Detect which cell encompasses the target text, then output its [X, Y] center coordinate. 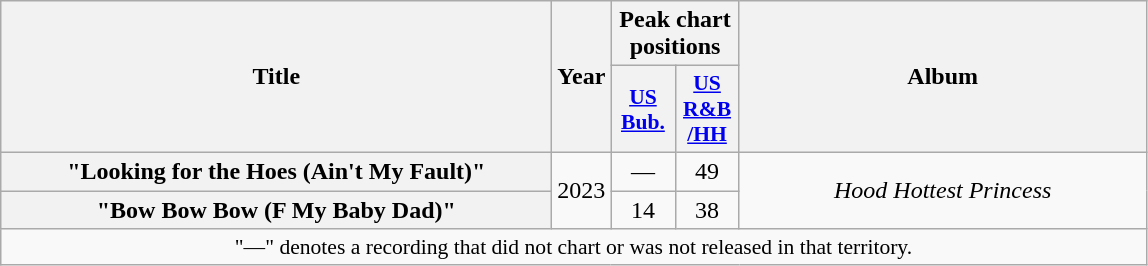
Album [942, 77]
Title [276, 77]
"—" denotes a recording that did not chart or was not released in that territory. [574, 247]
USR&B/HH [707, 110]
"Bow Bow Bow (F My Baby Dad)" [276, 209]
38 [707, 209]
49 [707, 171]
"Looking for the Hoes (Ain't My Fault)" [276, 171]
USBub. [643, 110]
2023 [582, 190]
14 [643, 209]
Year [582, 77]
— [643, 171]
Peak chart positions [675, 34]
Hood Hottest Princess [942, 190]
